Return the [X, Y] coordinate for the center point of the cell that contains the specified text.  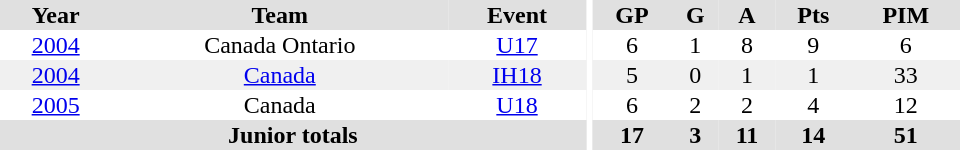
Pts [813, 15]
3 [696, 135]
8 [747, 45]
U18 [517, 105]
GP [632, 15]
Team [280, 15]
14 [813, 135]
5 [632, 75]
17 [632, 135]
Junior totals [293, 135]
4 [813, 105]
9 [813, 45]
51 [906, 135]
2005 [56, 105]
IH18 [517, 75]
12 [906, 105]
11 [747, 135]
Event [517, 15]
G [696, 15]
Canada Ontario [280, 45]
Year [56, 15]
A [747, 15]
U17 [517, 45]
33 [906, 75]
0 [696, 75]
PIM [906, 15]
